Capture the cell that displays the provided text and extract its [x, y] central coordinate. 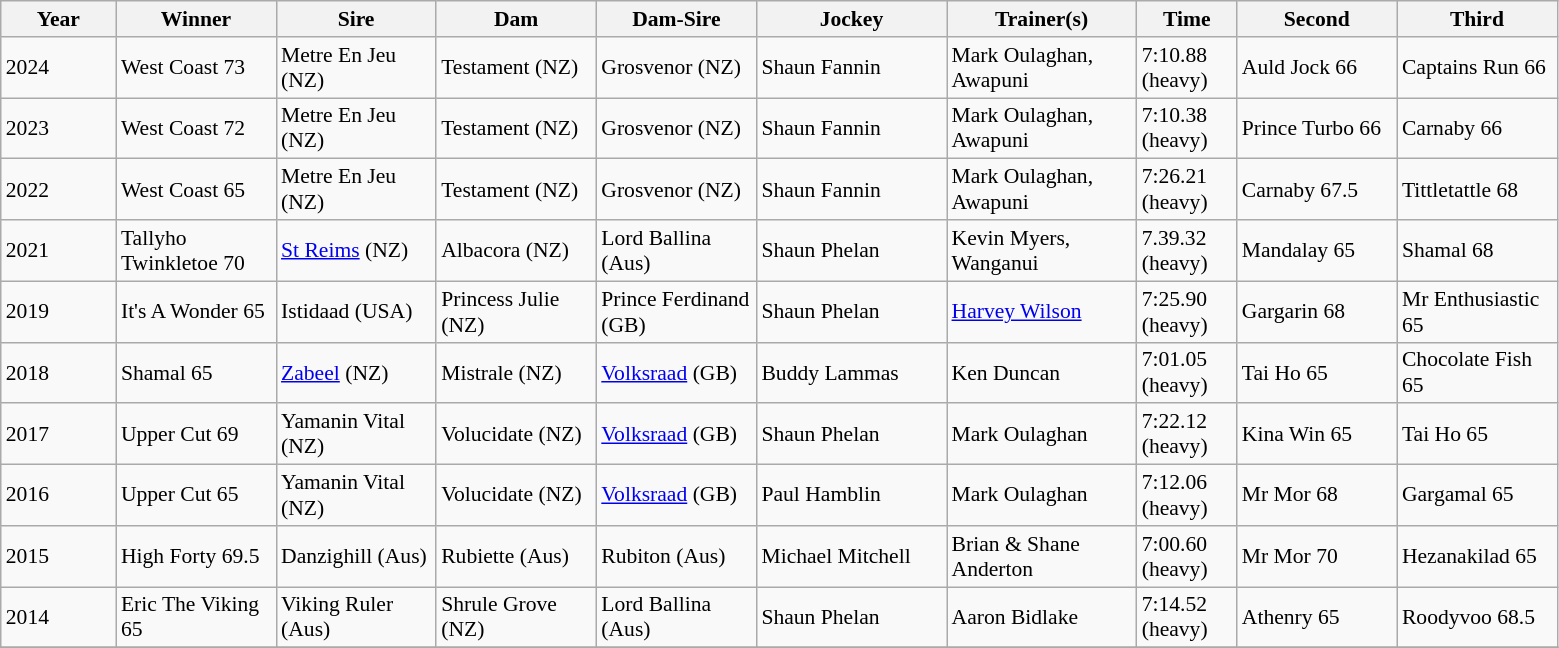
Eric The Viking 65 [196, 618]
West Coast 73 [196, 68]
2024 [58, 68]
7:25.90 (heavy) [1187, 312]
Roodyvoo 68.5 [1477, 618]
Carnaby 67.5 [1317, 190]
High Forty 69.5 [196, 556]
Gargamal 65 [1477, 496]
Carnaby 66 [1477, 128]
Mandalay 65 [1317, 250]
Istidaad (USA) [356, 312]
Aaron Bidlake [1041, 618]
Rubiton (Aus) [676, 556]
Mistrale (NZ) [516, 372]
Prince Turbo 66 [1317, 128]
2022 [58, 190]
7:22.12 (heavy) [1187, 434]
7:01.05 (heavy) [1187, 372]
7:10.38 (heavy) [1187, 128]
7:26.21 (heavy) [1187, 190]
Prince Ferdinand (GB) [676, 312]
Captains Run 66 [1477, 68]
Upper Cut 65 [196, 496]
West Coast 72 [196, 128]
Third [1477, 19]
Harvey Wilson [1041, 312]
Viking Ruler (Aus) [356, 618]
St Reims (NZ) [356, 250]
Trainer(s) [1041, 19]
7:10.88 (heavy) [1187, 68]
Rubiette (Aus) [516, 556]
2021 [58, 250]
2017 [58, 434]
Shamal 65 [196, 372]
2018 [58, 372]
Mr Mor 68 [1317, 496]
Winner [196, 19]
7:00.60 (heavy) [1187, 556]
Auld Jock 66 [1317, 68]
Dam-Sire [676, 19]
Tittletattle 68 [1477, 190]
2016 [58, 496]
Kina Win 65 [1317, 434]
Ken Duncan [1041, 372]
Kevin Myers, Wanganui [1041, 250]
Upper Cut 69 [196, 434]
2023 [58, 128]
Zabeel (NZ) [356, 372]
Year [58, 19]
Dam [516, 19]
Second [1317, 19]
Danzighill (Aus) [356, 556]
7.39.32 (heavy) [1187, 250]
7:14.52 (heavy) [1187, 618]
Princess Julie (NZ) [516, 312]
2014 [58, 618]
Mr Mor 70 [1317, 556]
Sire [356, 19]
2015 [58, 556]
West Coast 65 [196, 190]
It's A Wonder 65 [196, 312]
Time [1187, 19]
Gargarin 68 [1317, 312]
Paul Hamblin [851, 496]
Shrule Grove (NZ) [516, 618]
Michael Mitchell [851, 556]
Buddy Lammas [851, 372]
2019 [58, 312]
7:12.06 (heavy) [1187, 496]
Albacora (NZ) [516, 250]
Jockey [851, 19]
Chocolate Fish 65 [1477, 372]
Hezanakilad 65 [1477, 556]
Tallyho Twinkletoe 70 [196, 250]
Mr Enthusiastic 65 [1477, 312]
Athenry 65 [1317, 618]
Brian & Shane Anderton [1041, 556]
Shamal 68 [1477, 250]
